Extract the [X, Y] coordinate from the center of the cell holding the provided text.  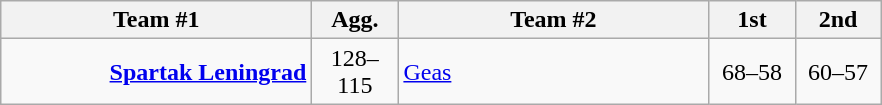
Spartak Leningrad [156, 72]
128–115 [355, 72]
Team #1 [156, 20]
Team #2 [554, 20]
68–58 [752, 72]
60–57 [838, 72]
Agg. [355, 20]
2nd [838, 20]
1st [752, 20]
Geas [554, 72]
